Capture the cell that displays the provided text and extract its (X, Y) central coordinate. 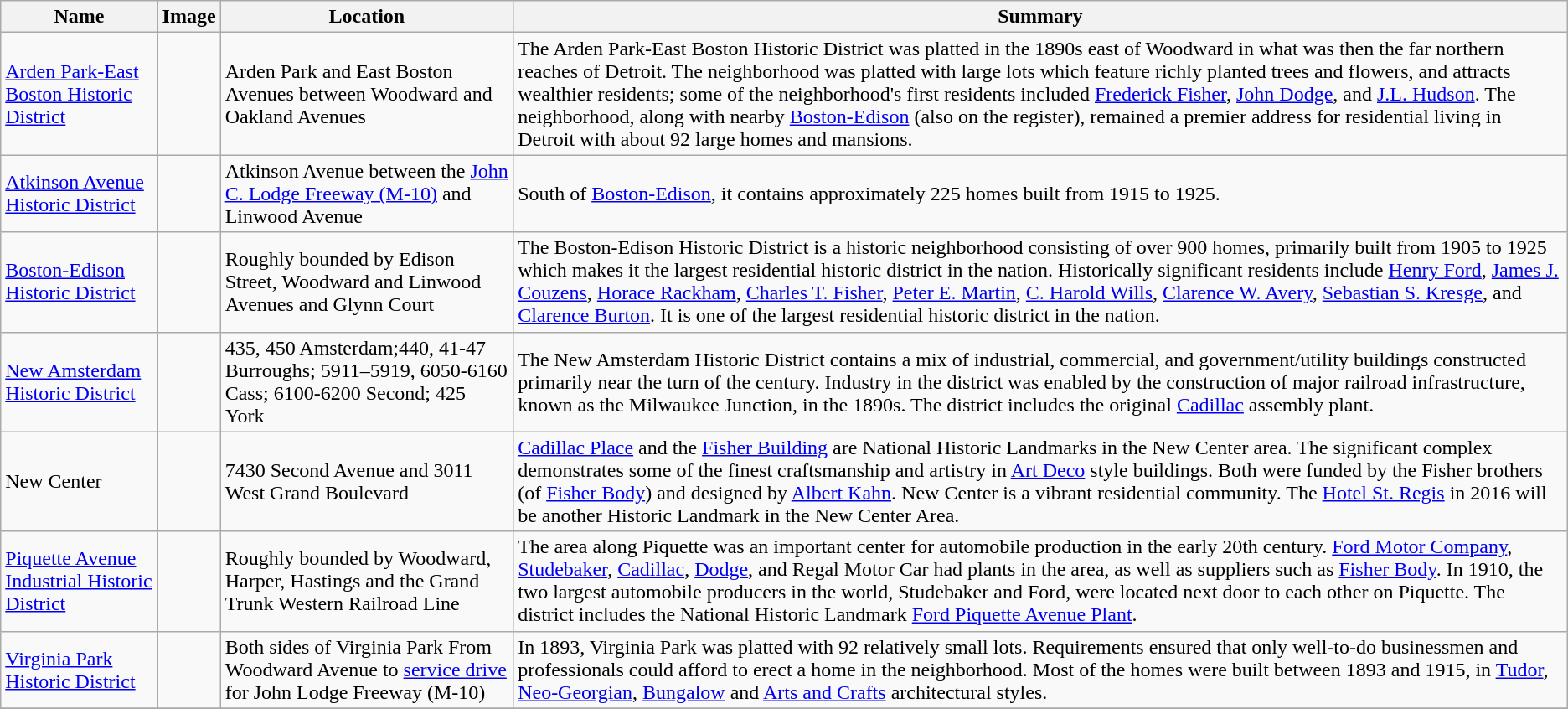
Piquette Avenue Industrial Historic District (79, 582)
New Amsterdam Historic District (79, 382)
Roughly bounded by Edison Street, Woodward and Linwood Avenues and Glynn Court (367, 282)
South of Boston-Edison, it contains approximately 225 homes built from 1915 to 1925. (1040, 194)
Atkinson Avenue between the John C. Lodge Freeway (M-10) and Linwood Avenue (367, 194)
Roughly bounded by Woodward, Harper, Hastings and the Grand Trunk Western Railroad Line (367, 582)
Arden Park-East Boston Historic District (79, 94)
435, 450 Amsterdam;440, 41-47 Burroughs; 5911–5919, 6050-6160 Cass; 6100-6200 Second; 425 York (367, 382)
7430 Second Avenue and 3011 West Grand Boulevard (367, 481)
Image (189, 17)
Atkinson Avenue Historic District (79, 194)
Summary (1040, 17)
Boston-Edison Historic District (79, 282)
Name (79, 17)
Virginia Park Historic District (79, 670)
Location (367, 17)
Arden Park and East Boston Avenues between Woodward and Oakland Avenues (367, 94)
New Center (79, 481)
Both sides of Virginia Park From Woodward Avenue to service drive for John Lodge Freeway (M-10) (367, 670)
